Find where the given text appears and provide that cell's center as (X, Y) coordinate. 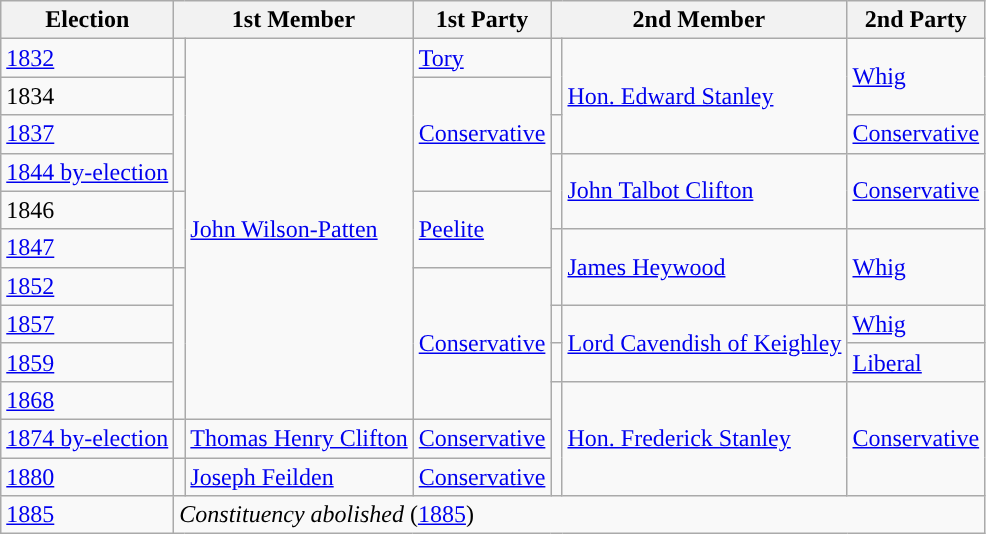
Tory (482, 58)
1852 (88, 286)
Thomas Henry Clifton (299, 438)
2nd Member (699, 20)
1885 (88, 515)
1832 (88, 58)
Lord Cavendish of Keighley (704, 343)
Peelite (482, 229)
Constituency abolished (1885) (580, 515)
1846 (88, 210)
1874 by-election (88, 438)
1847 (88, 248)
1857 (88, 324)
1868 (88, 400)
Liberal (916, 362)
1880 (88, 477)
1859 (88, 362)
Election (88, 20)
Hon. Edward Stanley (704, 96)
1844 by-election (88, 172)
Hon. Frederick Stanley (704, 438)
John Talbot Clifton (704, 191)
2nd Party (916, 20)
Joseph Feilden (299, 477)
1837 (88, 134)
James Heywood (704, 267)
1834 (88, 96)
1st Party (482, 20)
John Wilson-Patten (299, 230)
1st Member (294, 20)
